For the text-containing cell, return its midpoint in [X, Y] coordinate format. 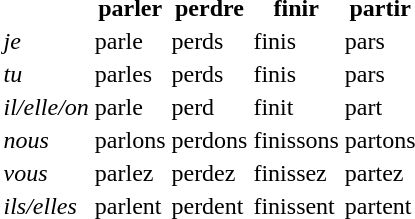
tu [46, 74]
parlons [130, 140]
finissons [296, 140]
nous [46, 140]
parlez [130, 173]
vous [46, 173]
perd [210, 107]
je [46, 41]
perdons [210, 140]
parles [130, 74]
il/elle/on [46, 107]
perdez [210, 173]
finissez [296, 173]
finit [296, 107]
